Provide the [X, Y] coordinate of the cell's center where the given text is located.  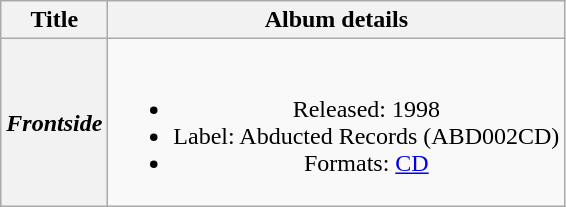
Released: 1998Label: Abducted Records (ABD002CD)Formats: CD [336, 122]
Frontside [54, 122]
Title [54, 20]
Album details [336, 20]
